From the cell containing the given text, extract its center point as (x, y) coordinate. 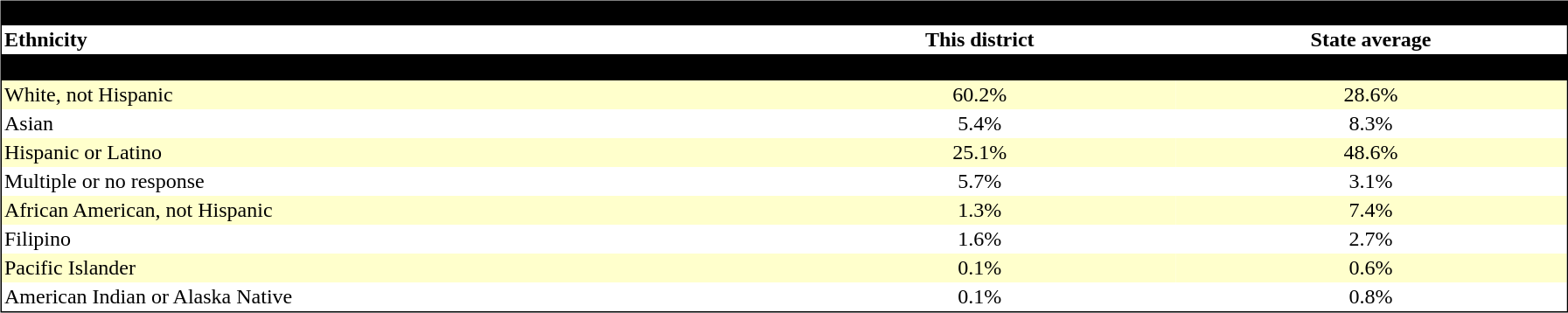
American Indian or Alaska Native (394, 297)
Hispanic or Latino (394, 152)
Multiple or no response (394, 182)
48.6% (1371, 152)
60.2% (979, 94)
Pacific Islander (394, 268)
This district (979, 40)
African American, not Hispanic (394, 210)
5.4% (979, 124)
State average (1371, 40)
3.1% (1371, 182)
1.3% (979, 210)
1.6% (979, 240)
0.8% (1371, 297)
Asian (394, 124)
0.6% (1371, 268)
25.1% (979, 152)
28.6% (1371, 94)
8.3% (1371, 124)
5.7% (979, 182)
2.7% (1371, 240)
Filipino (394, 240)
7.4% (1371, 210)
Ethnicity (394, 40)
White, not Hispanic (394, 94)
Ethnicity This district State average (784, 28)
